Identify which cell holds the provided text, then report its [x, y] central coordinate. 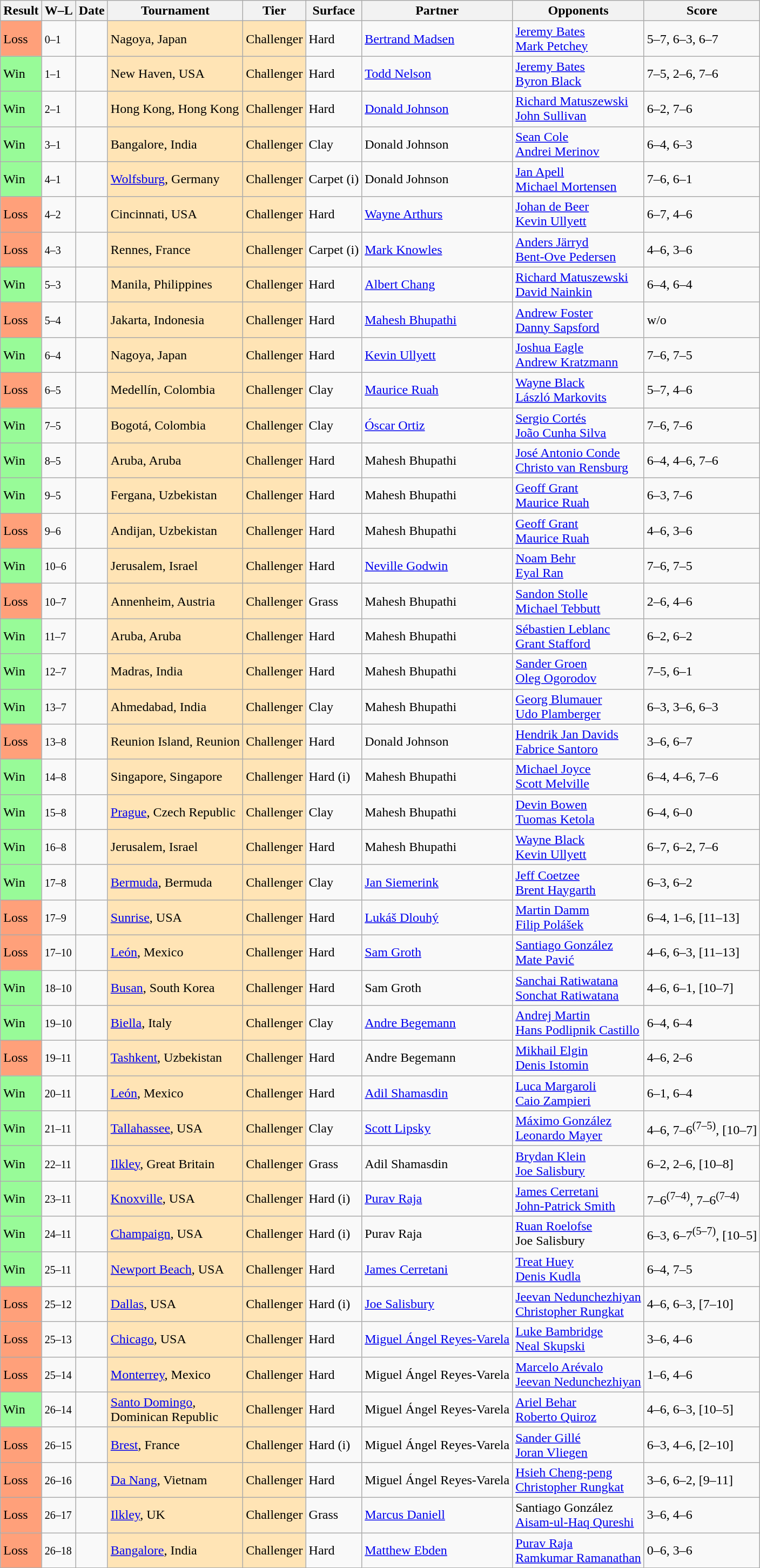
26–14 [58, 1409]
Richard Matuszewski David Nainkin [579, 284]
6–4, 7–5 [702, 1269]
Wayne Arthurs [438, 214]
18–10 [58, 988]
6–4 [58, 354]
Johan de Beer Kevin Ullyett [579, 214]
Tallahassee, USA [175, 1128]
Marcus Daniell [438, 1515]
4–6, 6–3, [7–10] [702, 1304]
5–7, 4–6 [702, 390]
Hendrik Jan Davids Fabrice Santoro [579, 741]
19–10 [58, 1023]
Wolfsburg, Germany [175, 179]
Prague, Czech Republic [175, 812]
Ahmedabad, India [175, 707]
Ruan Roelofse Joe Salisbury [579, 1234]
10–7 [58, 601]
Sergio Cortés João Cunha Silva [579, 425]
7–5, 6–1 [702, 671]
Date [92, 11]
Martin Damm Filip Polášek [579, 917]
6–7, 6–2, 7–6 [702, 847]
Santiago González Aisam-ul-Haq Qureshi [579, 1515]
Surface [334, 11]
Georg Blumauer Udo Plamberger [579, 707]
Ilkley, UK [175, 1515]
Jeremy Bates Byron Black [579, 73]
Purav Raja Ramkumar Ramanathan [579, 1550]
Noam Behr Eyal Ran [579, 566]
Reunion Island, Reunion [175, 741]
Todd Nelson [438, 73]
Sean Cole Andrei Merinov [579, 144]
Santiago González Mate Pavić [579, 952]
Michael Joyce Scott Melville [579, 777]
Sébastien Leblanc Grant Stafford [579, 636]
Jeevan Nedunchezhiyan Christopher Rungkat [579, 1304]
Máximo González Leonardo Mayer [579, 1128]
7–5, 2–6, 7–6 [702, 73]
1–6, 4–6 [702, 1375]
Scott Lipsky [438, 1128]
13–7 [58, 707]
17–10 [58, 952]
25–12 [58, 1304]
Andrej Martin Hans Podlipnik Castillo [579, 1023]
7–6, 7–6 [702, 425]
Anders Järryd Bent-Ove Pedersen [579, 250]
Singapore, Singapore [175, 777]
6–3, 3–6, 6–3 [702, 707]
Ariel Behar Roberto Quiroz [579, 1409]
6–2, 2–6, [10–8] [702, 1164]
6–3, 7–6 [702, 496]
6–2, 6–2 [702, 636]
Wayne Black László Markovits [579, 390]
Ilkley, Great Britain [175, 1164]
James Cerretani [438, 1269]
8–5 [58, 460]
2–6, 4–6 [702, 601]
19–11 [58, 1058]
12–7 [58, 671]
Tournament [175, 11]
Bogotá, Colombia [175, 425]
Andijan, Uzbekistan [175, 531]
26–17 [58, 1515]
6–3, 6–7(5–7), [10–5] [702, 1234]
9–6 [58, 531]
Maurice Ruah [438, 390]
Opponents [579, 11]
Matthew Ebden [438, 1550]
Albert Chang [438, 284]
14–8 [58, 777]
5–4 [58, 320]
Hsieh Cheng-peng Christopher Rungkat [579, 1479]
Result [21, 11]
José Antonio Conde Christo van Rensburg [579, 460]
Jeremy Bates Mark Petchey [579, 39]
Monterrey, Mexico [175, 1375]
Joshua Eagle Andrew Kratzmann [579, 354]
Marcelo Arévalo Jeevan Nedunchezhiyan [579, 1375]
25–11 [58, 1269]
16–8 [58, 847]
Óscar Ortiz [438, 425]
4–6, 6–3, [11–13] [702, 952]
Andrew Foster Danny Sapsford [579, 320]
Sandon Stolle Michael Tebbutt [579, 601]
Jakarta, Indonesia [175, 320]
21–11 [58, 1128]
26–15 [58, 1445]
5–3 [58, 284]
Busan, South Korea [175, 988]
25–14 [58, 1375]
Kevin Ullyett [438, 354]
W–L [58, 11]
6–3, 6–2 [702, 882]
Tashkent, Uzbekistan [175, 1058]
17–8 [58, 882]
7–6, 6–1 [702, 179]
Knoxville, USA [175, 1198]
0–6, 3–6 [702, 1550]
Chicago, USA [175, 1339]
26–16 [58, 1479]
9–5 [58, 496]
4–6, 6–1, [10–7] [702, 988]
New Haven, USA [175, 73]
Sunrise, USA [175, 917]
Brest, France [175, 1445]
Richard Matuszewski John Sullivan [579, 109]
Jeff Coetzee Brent Haygarth [579, 882]
6–4, 6–0 [702, 812]
6–4, 6–3 [702, 144]
6–7, 4–6 [702, 214]
2–1 [58, 109]
26–18 [58, 1550]
4–6, 6–3, [10–5] [702, 1409]
6–5 [58, 390]
Champaign, USA [175, 1234]
Jan Apell Michael Mortensen [579, 179]
17–9 [58, 917]
Madras, India [175, 671]
15–8 [58, 812]
20–11 [58, 1094]
24–11 [58, 1234]
4–6, 7–6(7–5), [10–7] [702, 1128]
Mark Knowles [438, 250]
Sander Groen Oleg Ogorodov [579, 671]
Jan Siemerink [438, 882]
Fergana, Uzbekistan [175, 496]
w/o [702, 320]
Rennes, France [175, 250]
3–6, 6–2, [9–11] [702, 1479]
Hong Kong, Hong Kong [175, 109]
Cincinnati, USA [175, 214]
Annenheim, Austria [175, 601]
1–1 [58, 73]
6–4, 1–6, [11–13] [702, 917]
22–11 [58, 1164]
6–3, 4–6, [2–10] [702, 1445]
Sanchai Ratiwatana Sonchat Ratiwatana [579, 988]
Neville Godwin [438, 566]
10–6 [58, 566]
Wayne Black Kevin Ullyett [579, 847]
Biella, Italy [175, 1023]
Mikhail Elgin Denis Istomin [579, 1058]
Santo Domingo, Dominican Republic [175, 1409]
Treat Huey Denis Kudla [579, 1269]
6–1, 6–4 [702, 1094]
Dallas, USA [175, 1304]
Sander Gillé Joran Vliegen [579, 1445]
23–11 [58, 1198]
Lukáš Dlouhý [438, 917]
25–13 [58, 1339]
Manila, Philippines [175, 284]
Joe Salisbury [438, 1304]
4–2 [58, 214]
Luke Bambridge Neal Skupski [579, 1339]
6–2, 7–6 [702, 109]
Newport Beach, USA [175, 1269]
4–6, 2–6 [702, 1058]
Tier [274, 11]
Medellín, Colombia [175, 390]
Brydan Klein Joe Salisbury [579, 1164]
Bertrand Madsen [438, 39]
0–1 [58, 39]
4–3 [58, 250]
11–7 [58, 636]
7–6(7–4), 7–6(7–4) [702, 1198]
3–1 [58, 144]
5–7, 6–3, 6–7 [702, 39]
Partner [438, 11]
Score [702, 11]
4–1 [58, 179]
13–8 [58, 741]
Luca Margaroli Caio Zampieri [579, 1094]
Da Nang, Vietnam [175, 1479]
Bermuda, Bermuda [175, 882]
3–6, 6–7 [702, 741]
James Cerretani John-Patrick Smith [579, 1198]
Devin Bowen Tuomas Ketola [579, 812]
7–5 [58, 425]
